Return [X, Y] of the center of cell containing provided text 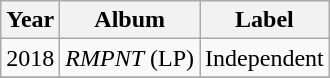
RMPNT (LP) [130, 58]
2018 [30, 58]
Album [130, 20]
Label [265, 20]
Year [30, 20]
Independent [265, 58]
